Scan for the cell matching the given text and deliver its (X, Y) coordinate at center. 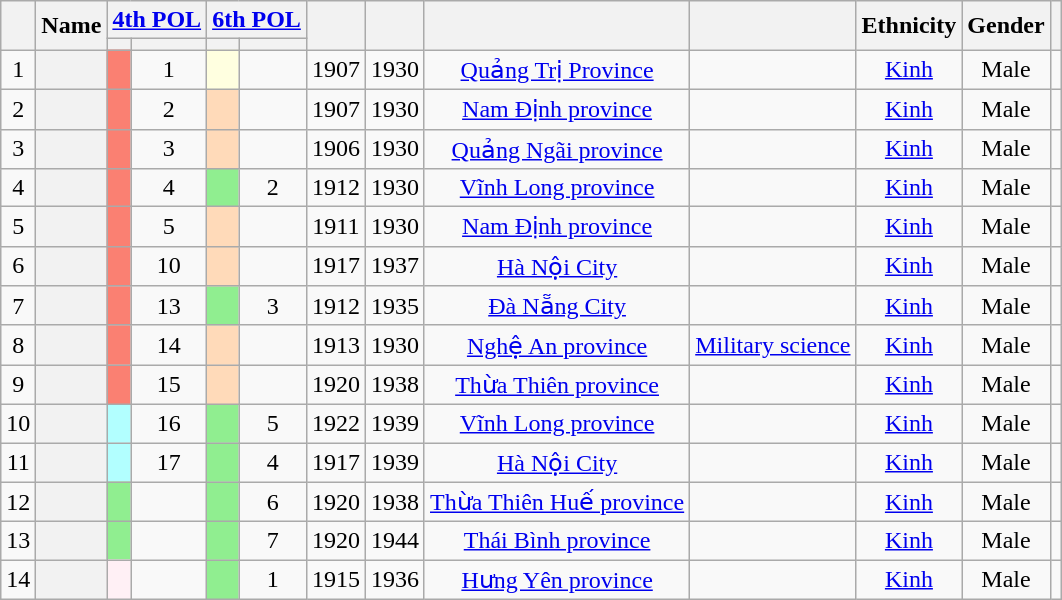
15 (169, 385)
1911 (336, 227)
6th POL (257, 20)
1922 (336, 423)
Gender (1006, 26)
Quảng Ngãi province (556, 149)
Name (72, 26)
8 (18, 345)
11 (18, 462)
Nghệ An province (556, 345)
Ethnicity (909, 26)
1935 (394, 306)
17 (169, 462)
Thừa Thiên province (556, 385)
1937 (394, 266)
4th POL (157, 20)
16 (169, 423)
12 (18, 502)
Quảng Trị Province (556, 70)
1944 (394, 541)
Military science (773, 345)
1913 (336, 345)
Thừa Thiên Huế province (556, 502)
Thái Bình province (556, 541)
9 (18, 385)
1936 (394, 580)
Đà Nẵng City (556, 306)
Hưng Yên province (556, 580)
1906 (336, 149)
1915 (336, 580)
